Determine the [X, Y] coordinate at the center of the cell enclosing the given text.  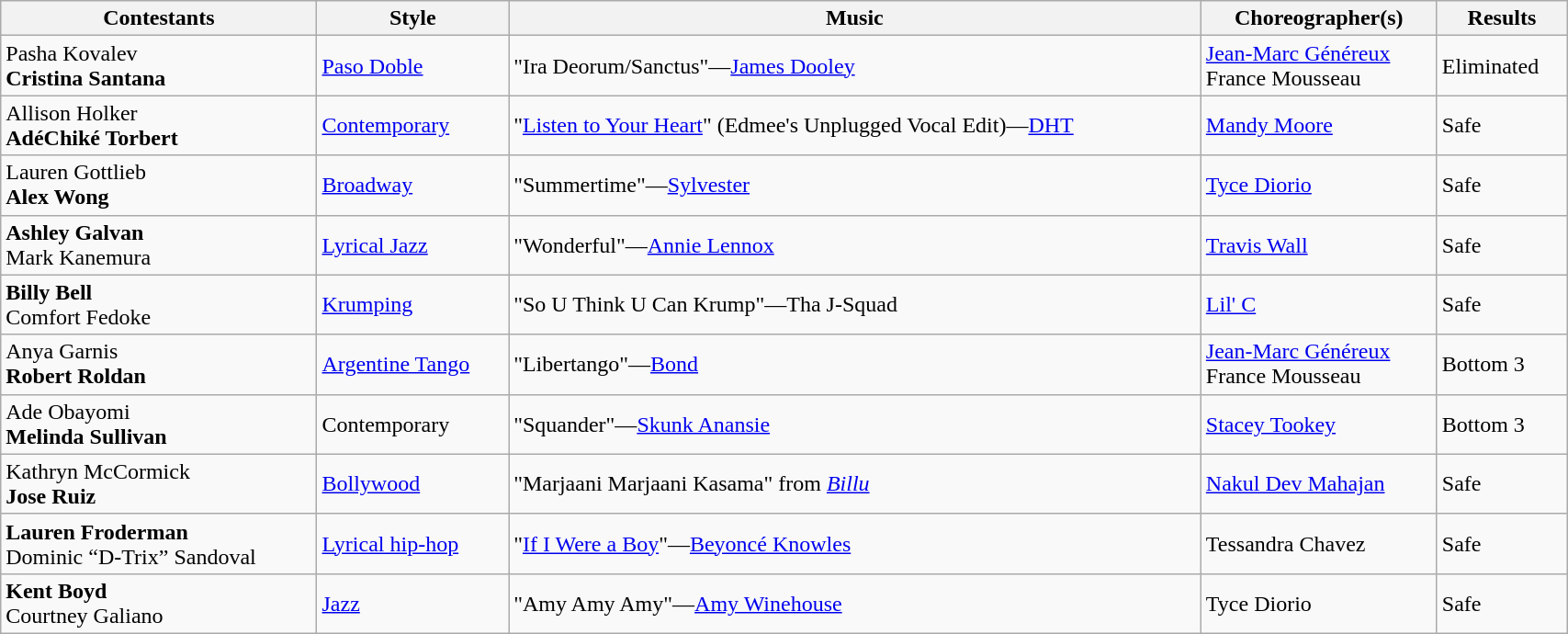
"Listen to Your Heart" (Edmee's Unplugged Vocal Edit)—DHT [855, 125]
Lyrical Jazz [413, 244]
Choreographer(s) [1319, 18]
Eliminated [1501, 66]
Ade ObayomiMelinda Sullivan [159, 425]
Results [1501, 18]
Music [855, 18]
Tessandra Chavez [1319, 544]
Lil' C [1319, 305]
Contestants [159, 18]
Allison HolkerAdéChiké Torbert [159, 125]
Kathryn McCormickJose Ruiz [159, 483]
Lauren GottliebAlex Wong [159, 186]
Stacey Tookey [1319, 425]
Lauren FrodermanDominic “D-Trix” Sandoval [159, 544]
Paso Doble [413, 66]
Argentine Tango [413, 364]
Nakul Dev Mahajan [1319, 483]
"Libertango"—Bond [855, 364]
Ashley GalvanMark Kanemura [159, 244]
Mandy Moore [1319, 125]
"Squander"—Skunk Anansie [855, 425]
"Wonderful"—Annie Lennox [855, 244]
"Summertime"—Sylvester [855, 186]
"Marjaani Marjaani Kasama" from Billu [855, 483]
Pasha KovalevCristina Santana [159, 66]
Travis Wall [1319, 244]
"Amy Amy Amy"—Amy Winehouse [855, 603]
Billy BellComfort Fedoke [159, 305]
Krumping [413, 305]
"Ira Deorum/Sanctus"—James Dooley [855, 66]
"If I Were a Boy"—Beyoncé Knowles [855, 544]
Bollywood [413, 483]
Jazz [413, 603]
"So U Think U Can Krump"—Tha J-Squad [855, 305]
Lyrical hip-hop [413, 544]
Broadway [413, 186]
Kent BoydCourtney Galiano [159, 603]
Style [413, 18]
Anya GarnisRobert Roldan [159, 364]
